Pinpoint the cell where the given text exists, returning its [X, Y] midpoint coordinate. 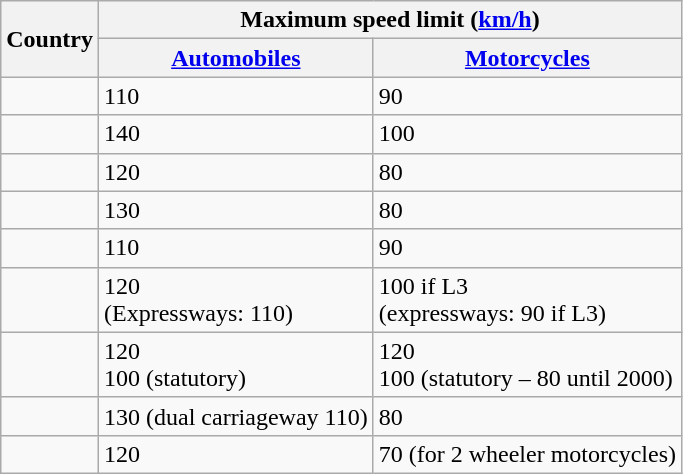
120100 (statutory) [236, 364]
130 (dual carriageway 110) [236, 416]
120(Expressways: 110) [236, 300]
140 [236, 134]
120100 (statutory – 80 until 2000) [527, 364]
100 [527, 134]
130 [236, 210]
Country [50, 39]
Maximum speed limit (km/h) [390, 20]
Motorcycles [527, 58]
70 (for 2 wheeler motorcycles) [527, 454]
100 if L3(expressways: 90 if L3) [527, 300]
Automobiles [236, 58]
